Scan for the cell matching the given text and deliver its (X, Y) coordinate at center. 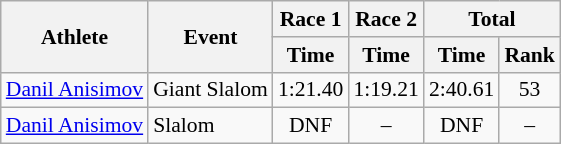
Giant Slalom (210, 90)
53 (530, 90)
Race 1 (310, 19)
Race 2 (386, 19)
Rank (530, 55)
1:21.40 (310, 90)
Athlete (74, 36)
Event (210, 36)
Slalom (210, 126)
Total (492, 19)
1:19.21 (386, 90)
2:40.61 (462, 90)
